Capture the cell that displays the provided text and extract its [X, Y] central coordinate. 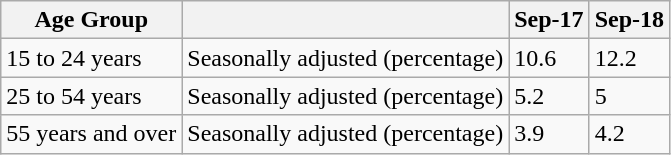
5.2 [549, 96]
5 [629, 96]
3.9 [549, 134]
10.6 [549, 58]
25 to 54 years [92, 96]
Age Group [92, 20]
4.2 [629, 134]
15 to 24 years [92, 58]
12.2 [629, 58]
Sep-17 [549, 20]
55 years and over [92, 134]
Sep-18 [629, 20]
